Return the (X, Y) coordinate for the center point of the cell that contains the specified text.  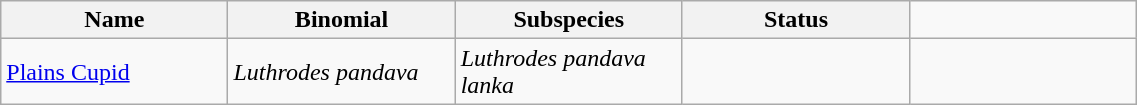
Status (796, 20)
Luthrodes pandava (342, 72)
Subspecies (568, 20)
Luthrodes pandava lanka (568, 72)
Binomial (342, 20)
Name (114, 20)
Plains Cupid (114, 72)
